Extract the [x, y] coordinate from the center of the cell holding the provided text.  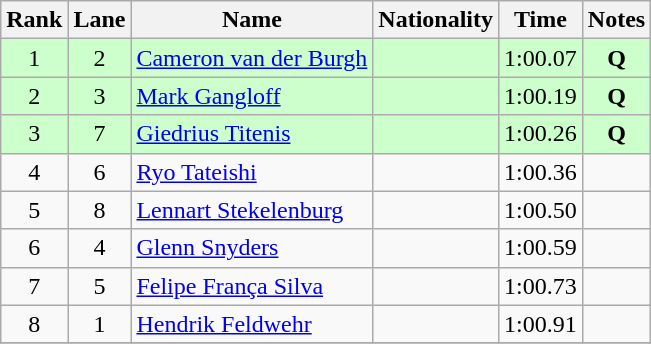
1:00.19 [541, 96]
1:00.36 [541, 172]
Name [252, 20]
Cameron van der Burgh [252, 58]
1:00.91 [541, 324]
1:00.73 [541, 286]
1:00.59 [541, 248]
Nationality [436, 20]
Felipe França Silva [252, 286]
Hendrik Feldwehr [252, 324]
Lennart Stekelenburg [252, 210]
Lane [100, 20]
Rank [34, 20]
Ryo Tateishi [252, 172]
Giedrius Titenis [252, 134]
1:00.07 [541, 58]
1:00.50 [541, 210]
Time [541, 20]
Notes [616, 20]
Glenn Snyders [252, 248]
Mark Gangloff [252, 96]
1:00.26 [541, 134]
